From the cell containing the given text, extract its center point as [x, y] coordinate. 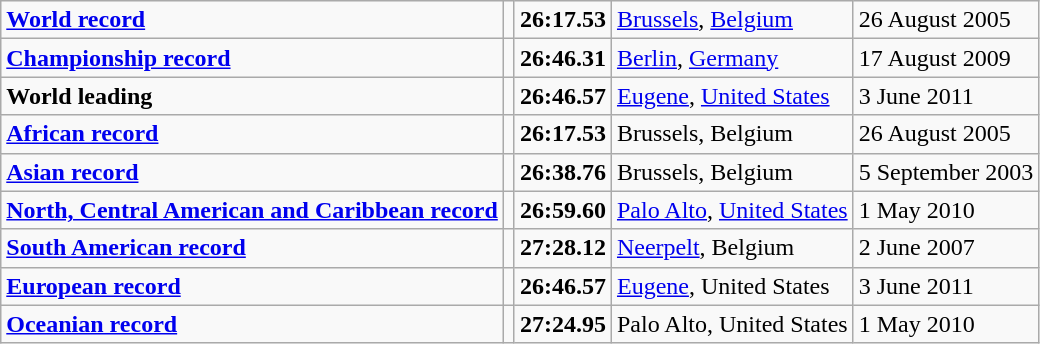
26:38.76 [562, 172]
27:28.12 [562, 248]
North, Central American and Caribbean record [252, 210]
26:59.60 [562, 210]
5 September 2003 [946, 172]
2 June 2007 [946, 248]
17 August 2009 [946, 58]
Oceanian record [252, 324]
World record [252, 20]
Neerpelt, Belgium [732, 248]
European record [252, 286]
World leading [252, 96]
Championship record [252, 58]
27:24.95 [562, 324]
Berlin, Germany [732, 58]
African record [252, 134]
Asian record [252, 172]
South American record [252, 248]
26:46.31 [562, 58]
